Search for the cell housing the specified text and yield its [x, y] center coordinate. 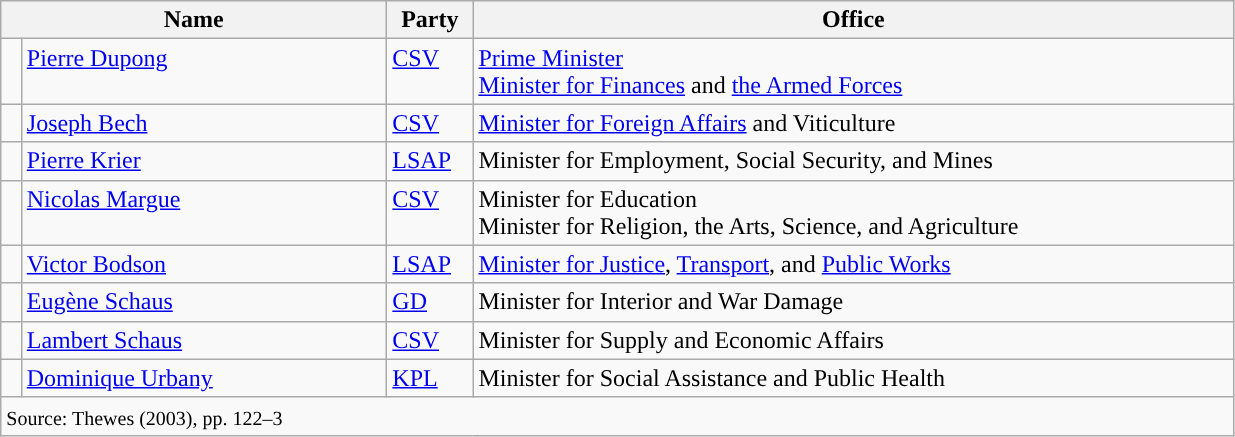
Minister for Foreign Affairs and Viticulture [854, 123]
Name [194, 20]
Minister for Social Assistance and Public Health [854, 378]
Victor Bodson [204, 264]
Minister for Education Minister for Religion, the Arts, Science, and Agriculture [854, 212]
Party [430, 20]
GD [430, 302]
Source: Thewes (2003), pp. 122–3 [618, 416]
Dominique Urbany [204, 378]
Joseph Bech [204, 123]
Eugène Schaus [204, 302]
Minister for Supply and Economic Affairs [854, 340]
Minister for Employment, Social Security, and Mines [854, 161]
Minister for Interior and War Damage [854, 302]
Nicolas Margue [204, 212]
Lambert Schaus [204, 340]
Pierre Dupong [204, 72]
Pierre Krier [204, 161]
Office [854, 20]
Minister for Justice, Transport, and Public Works [854, 264]
Prime Minister Minister for Finances and the Armed Forces [854, 72]
KPL [430, 378]
